Locate the cell with the specified text and output its (x, y) center coordinate. 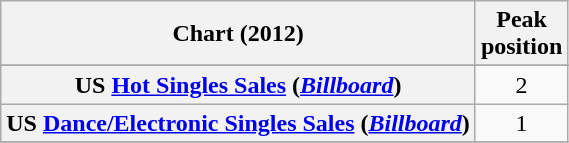
US Hot Singles Sales (Billboard) (238, 85)
US Dance/Electronic Singles Sales (Billboard) (238, 123)
1 (521, 123)
Chart (2012) (238, 34)
2 (521, 85)
Peakposition (521, 34)
